Locate the cell with the specified text and output its (X, Y) center coordinate. 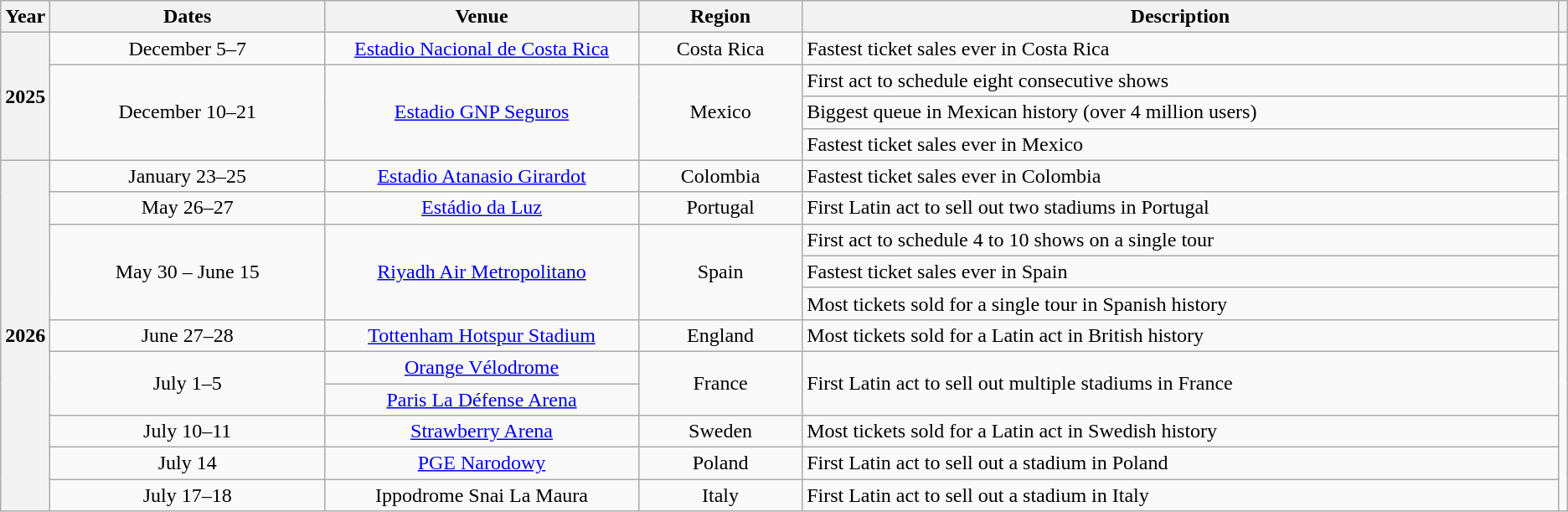
Year (25, 17)
England (720, 335)
2025 (25, 96)
Strawberry Arena (482, 432)
First Latin act to sell out a stadium in Italy (1181, 495)
First Latin act to sell out two stadiums in Portugal (1181, 208)
Fastest ticket sales ever in Spain (1181, 272)
Description (1181, 17)
Costa Rica (720, 49)
Riyadh Air Metropolitano (482, 272)
First Latin act to sell out multiple stadiums in France (1181, 383)
May 30 – June 15 (188, 272)
Venue (482, 17)
December 5–7 (188, 49)
Italy (720, 495)
July 1–5 (188, 383)
First act to schedule eight consecutive shows (1181, 80)
Most tickets sold for a Latin act in Swedish history (1181, 432)
May 26–27 (188, 208)
Orange Vélodrome (482, 367)
Region (720, 17)
Mexico (720, 112)
Most tickets sold for a Latin act in British history (1181, 335)
First act to schedule 4 to 10 shows on a single tour (1181, 240)
Tottenham Hotspur Stadium (482, 335)
France (720, 383)
Spain (720, 272)
January 23–25 (188, 176)
Paris La Défense Arena (482, 400)
Dates (188, 17)
July 10–11 (188, 432)
Fastest ticket sales ever in Mexico (1181, 144)
Estadio Nacional de Costa Rica (482, 49)
2026 (25, 335)
July 17–18 (188, 495)
Estadio GNP Seguros (482, 112)
Portugal (720, 208)
December 10–21 (188, 112)
Biggest queue in Mexican history (over 4 million users) (1181, 112)
First Latin act to sell out a stadium in Poland (1181, 463)
Colombia (720, 176)
Poland (720, 463)
Estádio da Luz (482, 208)
Most tickets sold for a single tour in Spanish history (1181, 303)
Fastest ticket sales ever in Costa Rica (1181, 49)
Fastest ticket sales ever in Colombia (1181, 176)
PGE Narodowy (482, 463)
Sweden (720, 432)
July 14 (188, 463)
Ippodrome Snai La Maura (482, 495)
June 27–28 (188, 335)
Estadio Atanasio Girardot (482, 176)
